Detect which cell encompasses the target text, then output its [x, y] center coordinate. 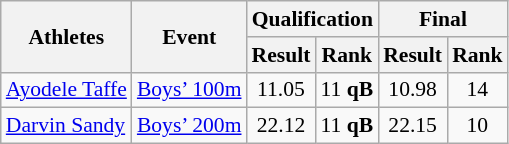
10.98 [412, 90]
Boys’ 200m [190, 126]
22.12 [282, 126]
Boys’ 100m [190, 90]
14 [478, 90]
Event [190, 36]
Athletes [66, 36]
Ayodele Taffe [66, 90]
Final [442, 19]
10 [478, 126]
Qualification [313, 19]
Darvin Sandy [66, 126]
22.15 [412, 126]
11.05 [282, 90]
